Return [X, Y] of the center of cell containing provided text 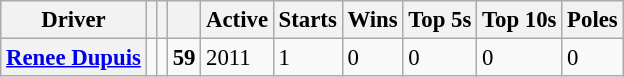
1 [308, 58]
Starts [308, 20]
Active [238, 20]
Poles [592, 20]
59 [184, 58]
Wins [372, 20]
2011 [238, 58]
Top 10s [520, 20]
Top 5s [440, 20]
Renee Dupuis [74, 58]
Driver [74, 20]
